Extract the (x, y) coordinate from the center of the cell holding the provided text.  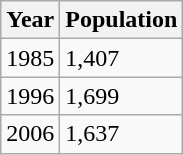
1985 (30, 58)
2006 (30, 134)
1,699 (122, 96)
Population (122, 20)
Year (30, 20)
1,407 (122, 58)
1996 (30, 96)
1,637 (122, 134)
